Search for the cell housing the specified text and yield its [x, y] center coordinate. 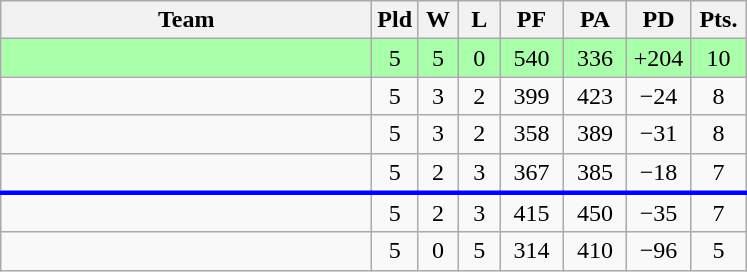
PF [532, 20]
367 [532, 173]
358 [532, 134]
314 [532, 251]
415 [532, 213]
385 [595, 173]
389 [595, 134]
PA [595, 20]
10 [718, 58]
Pts. [718, 20]
W [438, 20]
Team [186, 20]
399 [532, 96]
Pld [395, 20]
PD [659, 20]
540 [532, 58]
−35 [659, 213]
450 [595, 213]
−18 [659, 173]
L [480, 20]
+204 [659, 58]
410 [595, 251]
423 [595, 96]
−96 [659, 251]
−31 [659, 134]
336 [595, 58]
−24 [659, 96]
